Capture the cell that displays the provided text and extract its (X, Y) central coordinate. 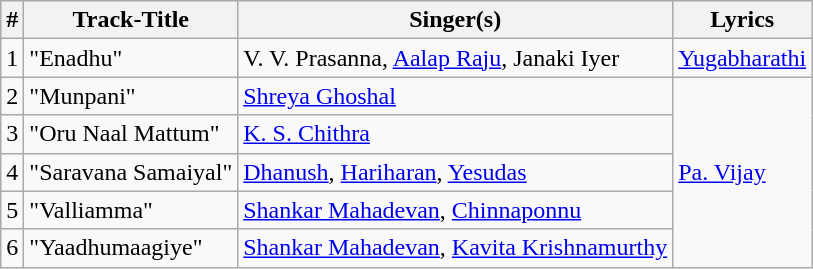
Yugabharathi (742, 58)
6 (12, 248)
Shankar Mahadevan, Kavita Krishnamurthy (456, 248)
Shreya Ghoshal (456, 96)
Pa. Vijay (742, 172)
"Yaadhumaagiye" (131, 248)
# (12, 20)
"Valliamma" (131, 210)
V. V. Prasanna, Aalap Raju, Janaki Iyer (456, 58)
Lyrics (742, 20)
5 (12, 210)
"Enadhu" (131, 58)
Track-Title (131, 20)
"Munpani" (131, 96)
1 (12, 58)
Shankar Mahadevan, Chinnaponnu (456, 210)
"Saravana Samaiyal" (131, 172)
K. S. Chithra (456, 134)
2 (12, 96)
3 (12, 134)
"Oru Naal Mattum" (131, 134)
4 (12, 172)
Singer(s) (456, 20)
Dhanush, Hariharan, Yesudas (456, 172)
